Provide the (x, y) coordinate of the cell's center where the given text is located.  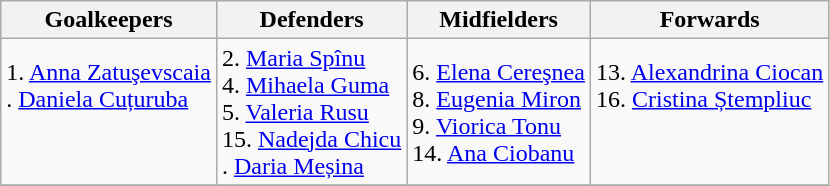
Forwards (709, 20)
13. Alexandrina Ciocan 16. Cristina Ștempliuc (709, 112)
Goalkeepers (109, 20)
Defenders (311, 20)
2. Maria Spînu 4. Mihaela Guma 5. Valeria Rusu 15. Nadejda Chicu . Daria Meșina (311, 112)
6. Elena Cereşnea 8. Eugenia Miron 9. Viorica Tonu 14. Ana Ciobanu (499, 112)
Midfielders (499, 20)
1. Anna Zatuşevscaia . Daniela Cuțuruba (109, 112)
